Provide the (X, Y) coordinate of the cell's center where the given text is located.  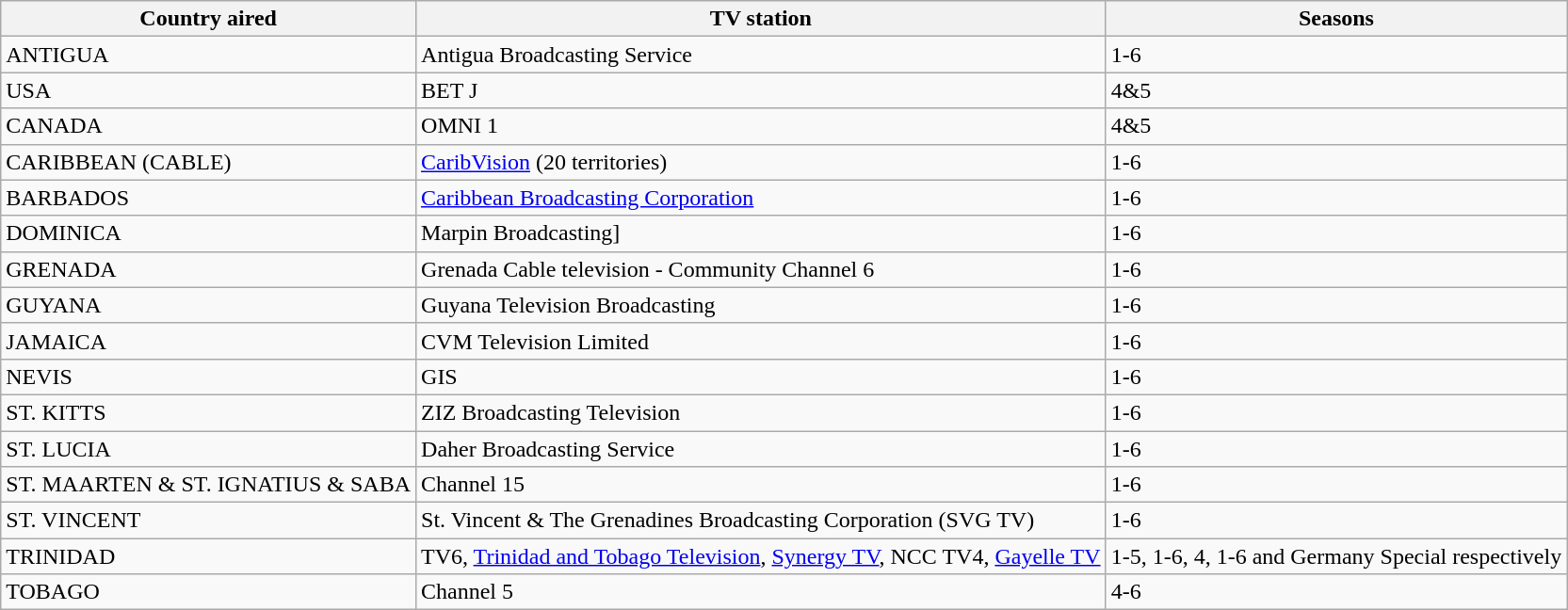
TV6, Trinidad and Tobago Television, Synergy TV, NCC TV4, Gayelle TV (761, 556)
Marpin Broadcasting] (761, 233)
ZIZ Broadcasting Television (761, 412)
OMNI 1 (761, 126)
St. Vincent & The Grenadines Broadcasting Corporation (SVG TV) (761, 521)
Channel 15 (761, 485)
1-5, 1-6, 4, 1-6 and Germany Special respectively (1336, 556)
GUYANA (209, 305)
4-6 (1336, 592)
Grenada Cable television - Community Channel 6 (761, 269)
CANADA (209, 126)
Antigua Broadcasting Service (761, 55)
TOBAGO (209, 592)
Seasons (1336, 19)
Channel 5 (761, 592)
ST. MAARTEN & ST. IGNATIUS & SABA (209, 485)
ANTIGUA (209, 55)
Caribbean Broadcasting Corporation (761, 198)
GIS (761, 377)
ST. VINCENT (209, 521)
JAMAICA (209, 341)
TV station (761, 19)
USA (209, 90)
BARBADOS (209, 198)
GRENADA (209, 269)
Daher Broadcasting Service (761, 449)
Guyana Television Broadcasting (761, 305)
CVM Television Limited (761, 341)
ST. KITTS (209, 412)
BET J (761, 90)
ST. LUCIA (209, 449)
Country aired (209, 19)
CARIBBEAN (CABLE) (209, 162)
DOMINICA (209, 233)
CaribVision (20 territories) (761, 162)
NEVIS (209, 377)
TRINIDAD (209, 556)
